Extract the (x, y) coordinate from the center of the cell holding the provided text.  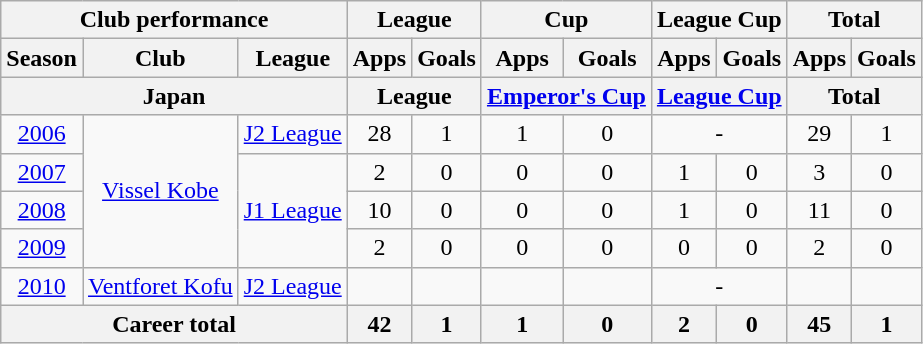
2007 (42, 172)
11 (819, 210)
Vissel Kobe (160, 191)
Season (42, 58)
10 (379, 210)
29 (819, 134)
Career total (174, 324)
42 (379, 324)
Cup (566, 20)
J1 League (292, 210)
Ventforet Kofu (160, 286)
2008 (42, 210)
Club performance (174, 20)
Japan (174, 96)
Emperor's Cup (566, 96)
3 (819, 172)
45 (819, 324)
2006 (42, 134)
28 (379, 134)
2009 (42, 248)
2010 (42, 286)
Club (160, 58)
